Locate the cell with the specified text and output its (x, y) center coordinate. 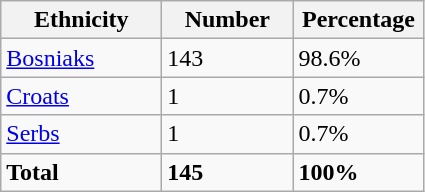
Serbs (82, 134)
Total (82, 172)
Number (228, 20)
Croats (82, 96)
Percentage (358, 20)
145 (228, 172)
98.6% (358, 58)
143 (228, 58)
Bosniaks (82, 58)
100% (358, 172)
Ethnicity (82, 20)
